Detect which cell encompasses the target text, then output its [x, y] center coordinate. 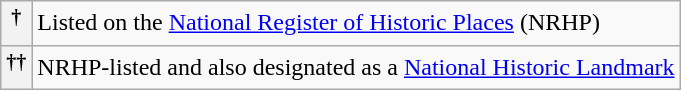
† [16, 24]
Listed on the National Register of Historic Places (NRHP) [356, 24]
†† [16, 68]
NRHP-listed and also designated as a National Historic Landmark [356, 68]
